Search for the cell housing the specified text and yield its (x, y) center coordinate. 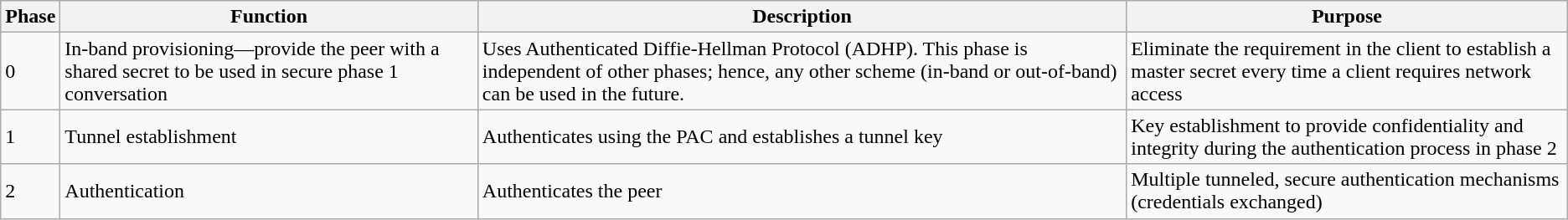
Key establishment to provide confidentiality and integrity during the authentication process in phase 2 (1347, 137)
Eliminate the requirement in the client to establish a master secret every time a client requires network access (1347, 71)
Purpose (1347, 17)
2 (30, 191)
Authentication (270, 191)
Phase (30, 17)
Multiple tunneled, secure authentication mechanisms (credentials exchanged) (1347, 191)
In-band provisioning—provide the peer with a shared secret to be used in secure phase 1 conversation (270, 71)
Authenticates the peer (802, 191)
Tunnel establishment (270, 137)
Function (270, 17)
0 (30, 71)
1 (30, 137)
Authenticates using the PAC and establishes a tunnel key (802, 137)
Description (802, 17)
